Find where the given text appears and provide that cell's center as [x, y] coordinate. 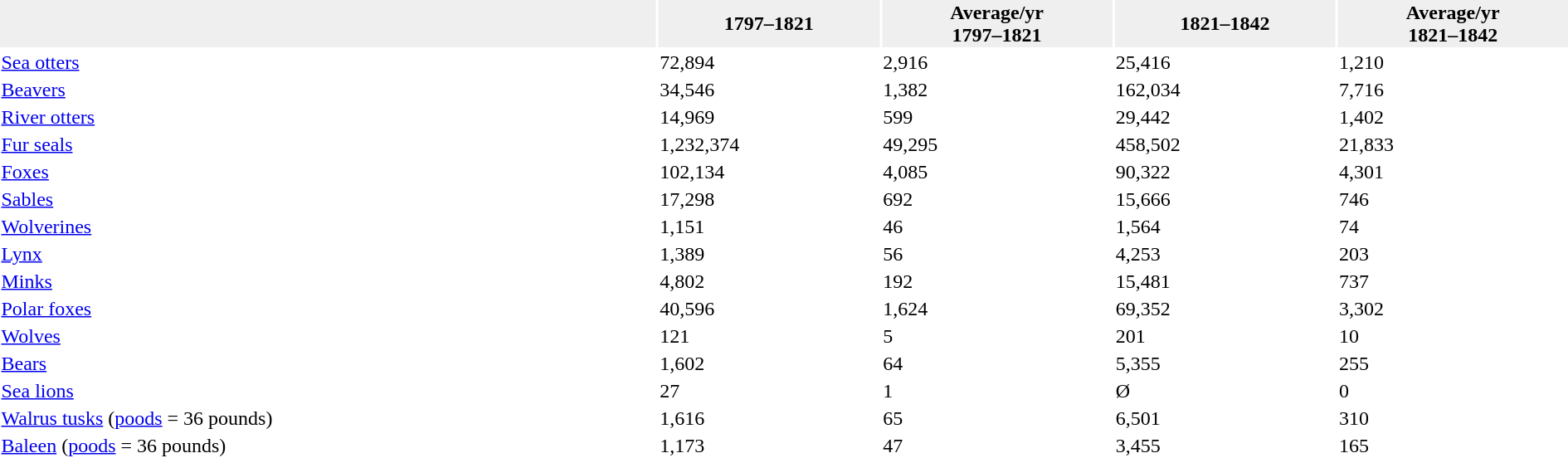
47 [997, 446]
Fur seals [329, 144]
Sables [329, 199]
4,253 [1225, 254]
4,085 [997, 172]
1 [997, 391]
1797–1821 [769, 23]
4,301 [1453, 172]
0 [1453, 391]
Sea lions [329, 391]
692 [997, 199]
1,564 [1225, 227]
15,481 [1225, 281]
25,416 [1225, 62]
Foxes [329, 172]
21,833 [1453, 144]
64 [997, 363]
Baleen (poods = 36 pounds) [329, 446]
1,389 [769, 254]
162,034 [1225, 90]
River otters [329, 117]
Ø [1225, 391]
165 [1453, 446]
4,802 [769, 281]
737 [1453, 281]
29,442 [1225, 117]
90,322 [1225, 172]
Wolves [329, 336]
1821–1842 [1225, 23]
5 [997, 336]
1,151 [769, 227]
14,969 [769, 117]
56 [997, 254]
10 [1453, 336]
201 [1225, 336]
121 [769, 336]
1,402 [1453, 117]
6,501 [1225, 418]
3,302 [1453, 309]
5,355 [1225, 363]
40,596 [769, 309]
Average/yr1821–1842 [1453, 23]
Lynx [329, 254]
1,616 [769, 418]
17,298 [769, 199]
1,602 [769, 363]
27 [769, 391]
310 [1453, 418]
1,624 [997, 309]
Average/yr1797–1821 [997, 23]
1,210 [1453, 62]
192 [997, 281]
15,666 [1225, 199]
1,173 [769, 446]
Wolverines [329, 227]
255 [1453, 363]
102,134 [769, 172]
203 [1453, 254]
1,382 [997, 90]
Sea otters [329, 62]
34,546 [769, 90]
746 [1453, 199]
Beavers [329, 90]
Bears [329, 363]
Walrus tusks (poods = 36 pounds) [329, 418]
458,502 [1225, 144]
599 [997, 117]
2,916 [997, 62]
7,716 [1453, 90]
69,352 [1225, 309]
3,455 [1225, 446]
65 [997, 418]
Polar foxes [329, 309]
Minks [329, 281]
49,295 [997, 144]
1,232,374 [769, 144]
74 [1453, 227]
72,894 [769, 62]
46 [997, 227]
